Scan for the cell matching the given text and deliver its [x, y] coordinate at center. 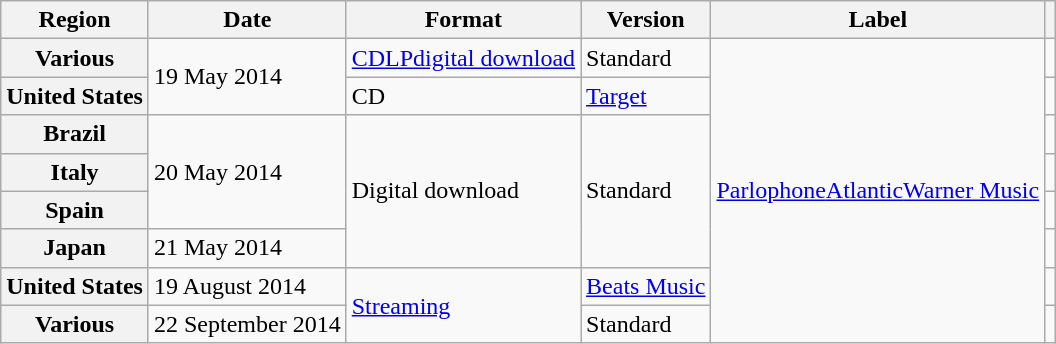
CD [463, 96]
ParlophoneAtlanticWarner Music [878, 191]
Version [646, 20]
Streaming [463, 305]
Date [247, 20]
Digital download [463, 191]
22 September 2014 [247, 324]
19 May 2014 [247, 77]
CDLPdigital download [463, 58]
Spain [75, 210]
Format [463, 20]
Label [878, 20]
Brazil [75, 134]
19 August 2014 [247, 286]
Beats Music [646, 286]
20 May 2014 [247, 172]
Japan [75, 248]
Target [646, 96]
Italy [75, 172]
21 May 2014 [247, 248]
Region [75, 20]
